Output the [X, Y] coordinate of the center of the cell containing the given text.  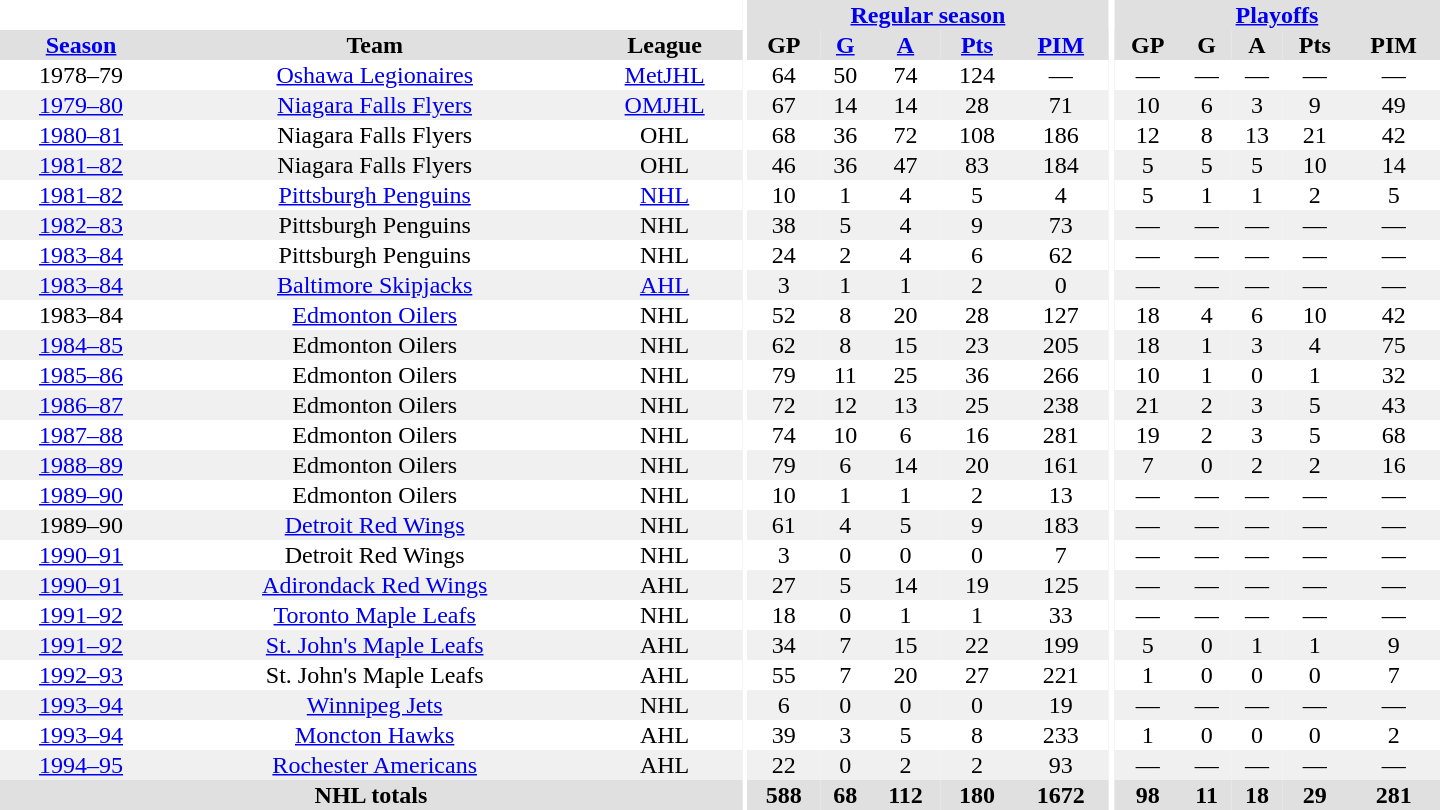
61 [784, 525]
24 [784, 255]
29 [1314, 795]
1982–83 [81, 225]
Winnipeg Jets [374, 705]
Playoffs [1277, 15]
1984–85 [81, 345]
1985–86 [81, 375]
1987–88 [81, 435]
47 [905, 165]
112 [905, 795]
39 [784, 735]
205 [1060, 345]
23 [978, 345]
43 [1394, 405]
1992–93 [81, 675]
1978–79 [81, 75]
Regular season [928, 15]
1979–80 [81, 105]
34 [784, 645]
233 [1060, 735]
52 [784, 315]
124 [978, 75]
1980–81 [81, 135]
OMJHL [664, 105]
50 [845, 75]
46 [784, 165]
108 [978, 135]
266 [1060, 375]
67 [784, 105]
199 [1060, 645]
NHL totals [371, 795]
125 [1060, 585]
MetJHL [664, 75]
98 [1148, 795]
73 [1060, 225]
Oshawa Legionaires [374, 75]
Season [81, 45]
32 [1394, 375]
184 [1060, 165]
49 [1394, 105]
183 [1060, 525]
55 [784, 675]
93 [1060, 765]
1988–89 [81, 465]
Team [374, 45]
186 [1060, 135]
1672 [1060, 795]
1986–87 [81, 405]
Moncton Hawks [374, 735]
38 [784, 225]
Toronto Maple Leafs [374, 615]
1994–95 [81, 765]
83 [978, 165]
161 [1060, 465]
League [664, 45]
33 [1060, 615]
Baltimore Skipjacks [374, 285]
Rochester Americans [374, 765]
64 [784, 75]
71 [1060, 105]
238 [1060, 405]
221 [1060, 675]
180 [978, 795]
Adirondack Red Wings [374, 585]
127 [1060, 315]
588 [784, 795]
75 [1394, 345]
